Return (X, Y) of the center of cell containing provided text 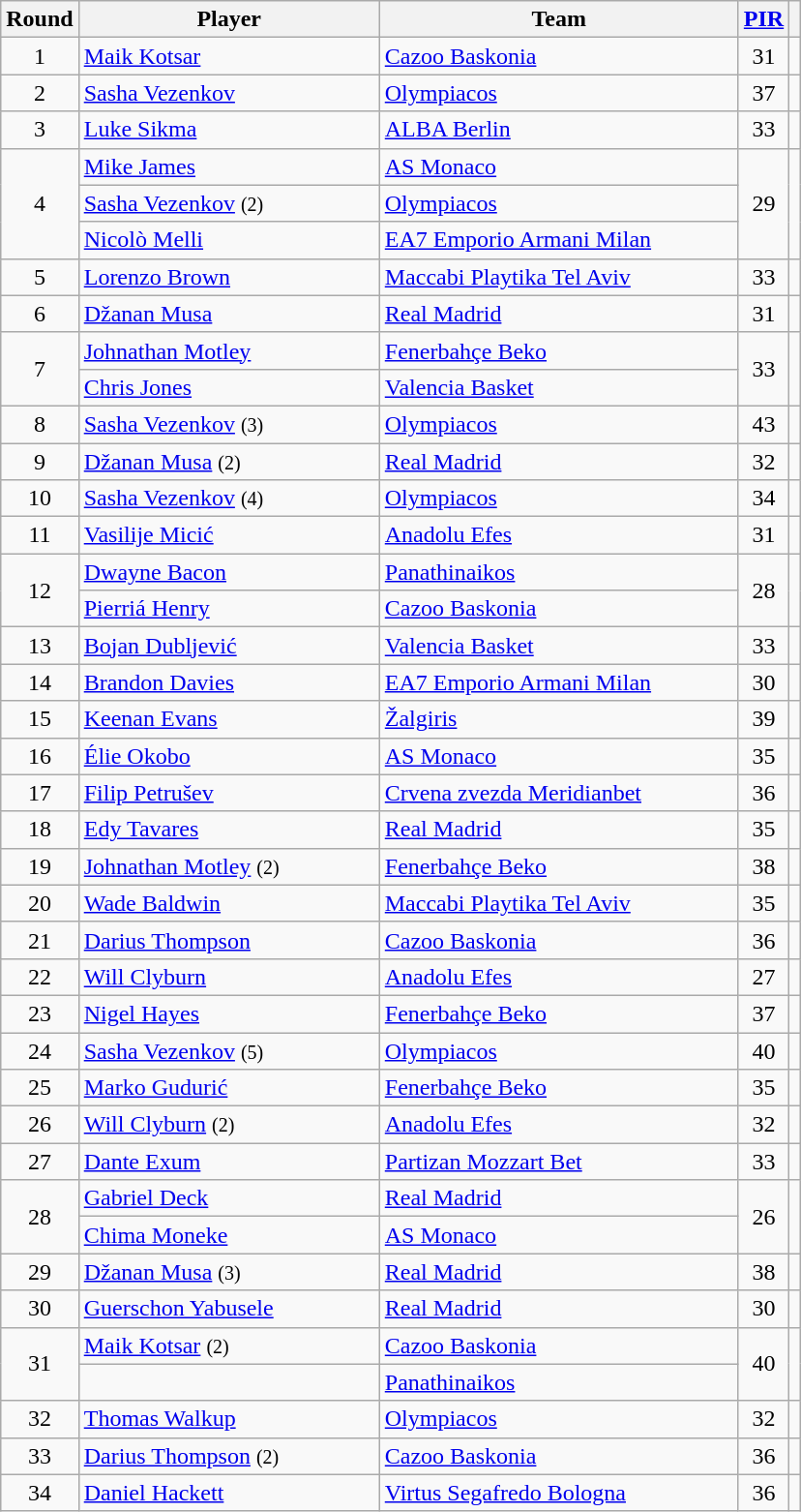
Lorenzo Brown (228, 277)
22 (40, 977)
17 (40, 793)
Nigel Hayes (228, 1013)
Maik Kotsar (2) (228, 1346)
7 (40, 369)
10 (40, 499)
Sasha Vezenkov (4) (228, 499)
9 (40, 462)
Džanan Musa (3) (228, 1272)
5 (40, 277)
PIR (763, 19)
Bojan Dubljević (228, 646)
39 (763, 719)
Round (40, 19)
Wade Baldwin (228, 903)
Daniel Hackett (228, 1493)
Dwayne Bacon (228, 572)
Pierriá Henry (228, 609)
Chris Jones (228, 387)
Mike James (228, 166)
12 (40, 590)
21 (40, 940)
20 (40, 903)
Filip Petrušev (228, 793)
Player (228, 19)
Marko Gudurić (228, 1088)
ALBA Berlin (559, 130)
Sasha Vezenkov (228, 93)
Will Clyburn (228, 977)
Luke Sikma (228, 130)
43 (763, 424)
Crvena zvezda Meridianbet (559, 793)
8 (40, 424)
Élie Okobo (228, 756)
Johnathan Motley (2) (228, 866)
2 (40, 93)
23 (40, 1013)
Team (559, 19)
6 (40, 314)
18 (40, 830)
Dante Exum (228, 1162)
Darius Thompson (228, 940)
Brandon Davies (228, 682)
3 (40, 130)
Chima Moneke (228, 1235)
1 (40, 56)
Thomas Walkup (228, 1419)
4 (40, 203)
19 (40, 866)
Vasilije Micić (228, 535)
Guerschon Yabusele (228, 1309)
Džanan Musa (228, 314)
Partizan Mozzart Bet (559, 1162)
Sasha Vezenkov (2) (228, 203)
Nicolò Melli (228, 240)
Edy Tavares (228, 830)
Darius Thompson (2) (228, 1456)
Džanan Musa (2) (228, 462)
15 (40, 719)
Sasha Vezenkov (5) (228, 1050)
Sasha Vezenkov (3) (228, 424)
Gabriel Deck (228, 1198)
Virtus Segafredo Bologna (559, 1493)
Johnathan Motley (228, 350)
11 (40, 535)
24 (40, 1050)
Will Clyburn (2) (228, 1125)
13 (40, 646)
Keenan Evans (228, 719)
Maik Kotsar (228, 56)
16 (40, 756)
25 (40, 1088)
Žalgiris (559, 719)
14 (40, 682)
